Identify which cell holds the provided text, then report its (x, y) central coordinate. 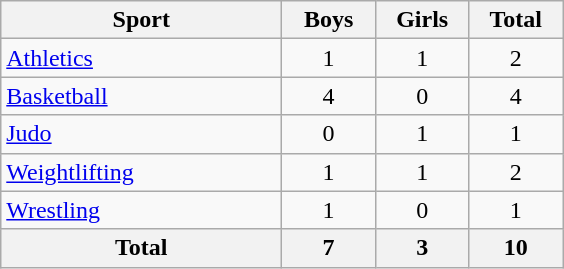
Sport (142, 20)
Girls (422, 20)
3 (422, 248)
10 (516, 248)
Weightlifting (142, 172)
Wrestling (142, 210)
Boys (329, 20)
Judo (142, 134)
7 (329, 248)
Athletics (142, 58)
Basketball (142, 96)
